Search for the cell housing the specified text and yield its [x, y] center coordinate. 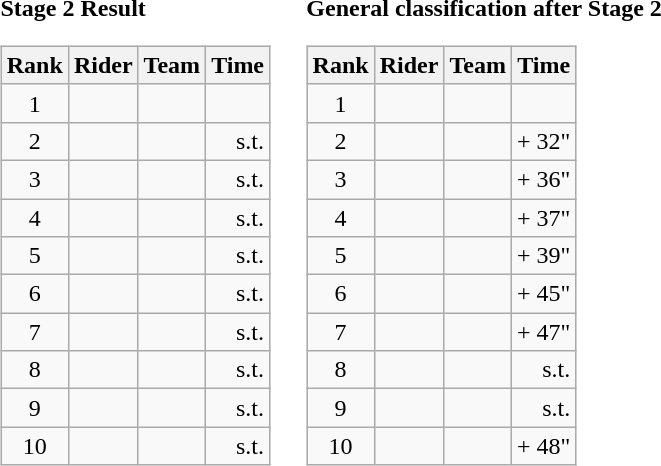
+ 48" [543, 446]
+ 47" [543, 332]
+ 37" [543, 217]
+ 32" [543, 141]
+ 36" [543, 179]
+ 45" [543, 294]
+ 39" [543, 256]
